Provide the [X, Y] coordinate of the cell's center where the given text is located.  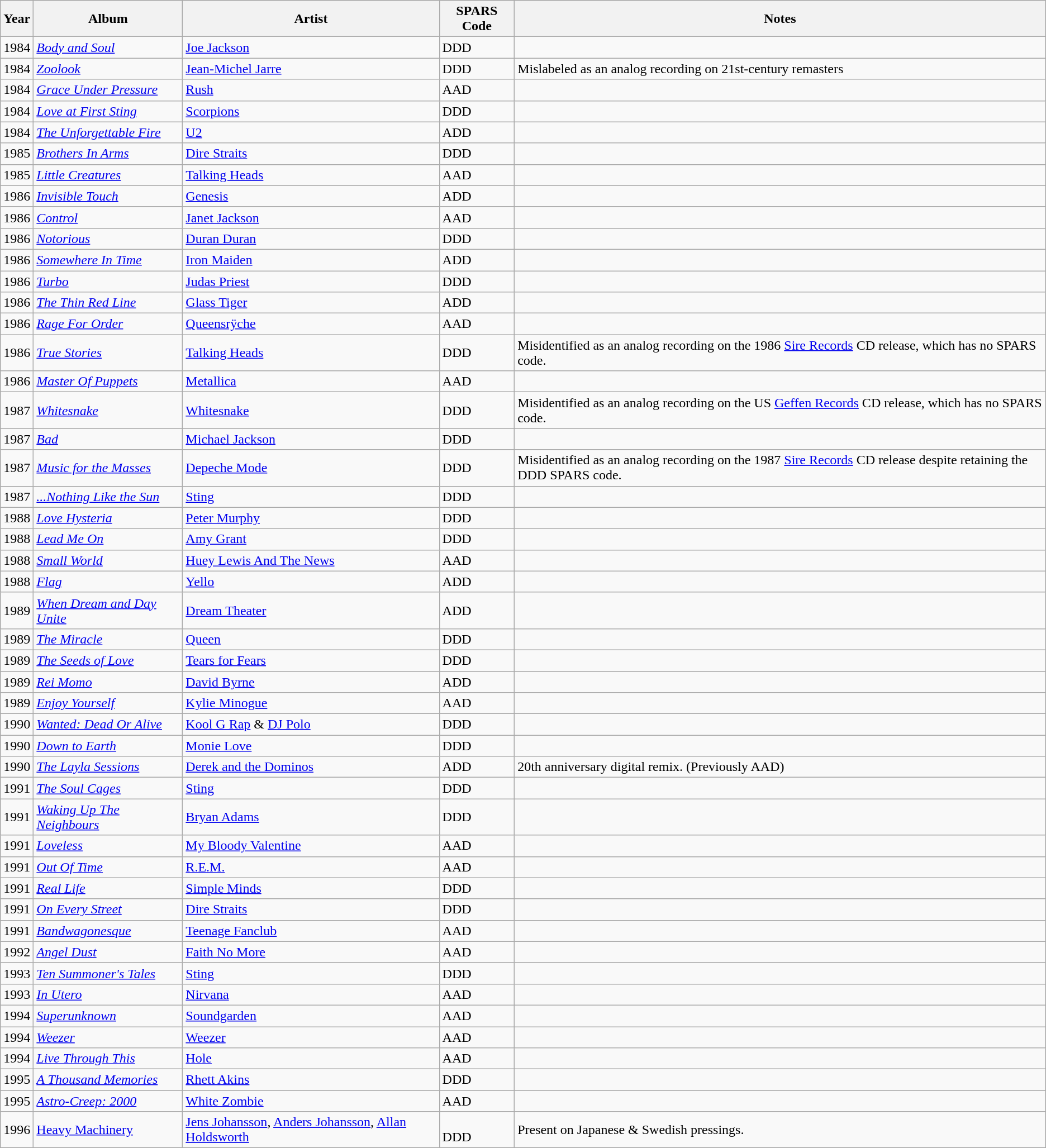
Waking Up The Neighbours [108, 817]
Joe Jackson [311, 47]
Rush [311, 90]
Bryan Adams [311, 817]
Dream Theater [311, 610]
Little Creatures [108, 175]
Angel Dust [108, 952]
True Stories [108, 353]
Monie Love [311, 746]
Brothers In Arms [108, 154]
Flag [108, 582]
Jean-Michel Jarre [311, 69]
Derek and the Dominos [311, 767]
Amy Grant [311, 539]
Small World [108, 560]
Queensrÿche [311, 324]
Michael Jackson [311, 439]
Ten Summoner's Tales [108, 973]
Simple Minds [311, 888]
Present on Japanese & Swedish pressings. [780, 1130]
Enjoy Yourself [108, 703]
Loveless [108, 846]
Teenage Fanclub [311, 931]
Grace Under Pressure [108, 90]
20th anniversary digital remix. (Previously AAD) [780, 767]
Bad [108, 439]
Rage For Order [108, 324]
Invisible Touch [108, 196]
Jens Johansson, Anders Johansson, Allan Holdsworth [311, 1130]
Master Of Puppets [108, 382]
Music for the Masses [108, 468]
Queen [311, 639]
Misidentified as an analog recording on the 1987 Sire Records CD release despite retaining the DDD SPARS code. [780, 468]
Love at First Sting [108, 111]
Love Hysteria [108, 518]
Artist [311, 19]
Duran Duran [311, 239]
SPARS Code [477, 19]
White Zombie [311, 1101]
...Nothing Like the Sun [108, 497]
Live Through This [108, 1059]
Mislabeled as an analog recording on 21st-century remasters [780, 69]
Soundgarden [311, 1016]
Turbo [108, 281]
Superunknown [108, 1016]
Judas Priest [311, 281]
Year [17, 19]
My Bloody Valentine [311, 846]
Bandwagonesque [108, 931]
Depeche Mode [311, 468]
1996 [17, 1130]
Hole [311, 1059]
Tears for Fears [311, 660]
Yello [311, 582]
The Layla Sessions [108, 767]
Somewhere In Time [108, 260]
Janet Jackson [311, 217]
Real Life [108, 888]
A Thousand Memories [108, 1080]
Lead Me On [108, 539]
Out Of Time [108, 867]
Heavy Machinery [108, 1130]
Wanted: Dead Or Alive [108, 725]
Peter Murphy [311, 518]
Kylie Minogue [311, 703]
The Thin Red Line [108, 303]
Genesis [311, 196]
Misidentified as an analog recording on the 1986 Sire Records CD release, which has no SPARS code. [780, 353]
In Utero [108, 994]
Misidentified as an analog recording on the US Geffen Records CD release, which has no SPARS code. [780, 410]
The Seeds of Love [108, 660]
Kool G Rap & DJ Polo [311, 725]
Control [108, 217]
Huey Lewis And The News [311, 560]
Notorious [108, 239]
Rei Momo [108, 682]
Album [108, 19]
Rhett Akins [311, 1080]
Zoolook [108, 69]
David Byrne [311, 682]
Astro-Creep: 2000 [108, 1101]
R.E.M. [311, 867]
Glass Tiger [311, 303]
The Soul Cages [108, 788]
The Miracle [108, 639]
Notes [780, 19]
Iron Maiden [311, 260]
On Every Street [108, 909]
The Unforgettable Fire [108, 132]
1992 [17, 952]
Faith No More [311, 952]
When Dream and Day Unite [108, 610]
Scorpions [311, 111]
Nirvana [311, 994]
U2 [311, 132]
Metallica [311, 382]
Down to Earth [108, 746]
Body and Soul [108, 47]
